From the cell containing the given text, extract its center point as [X, Y] coordinate. 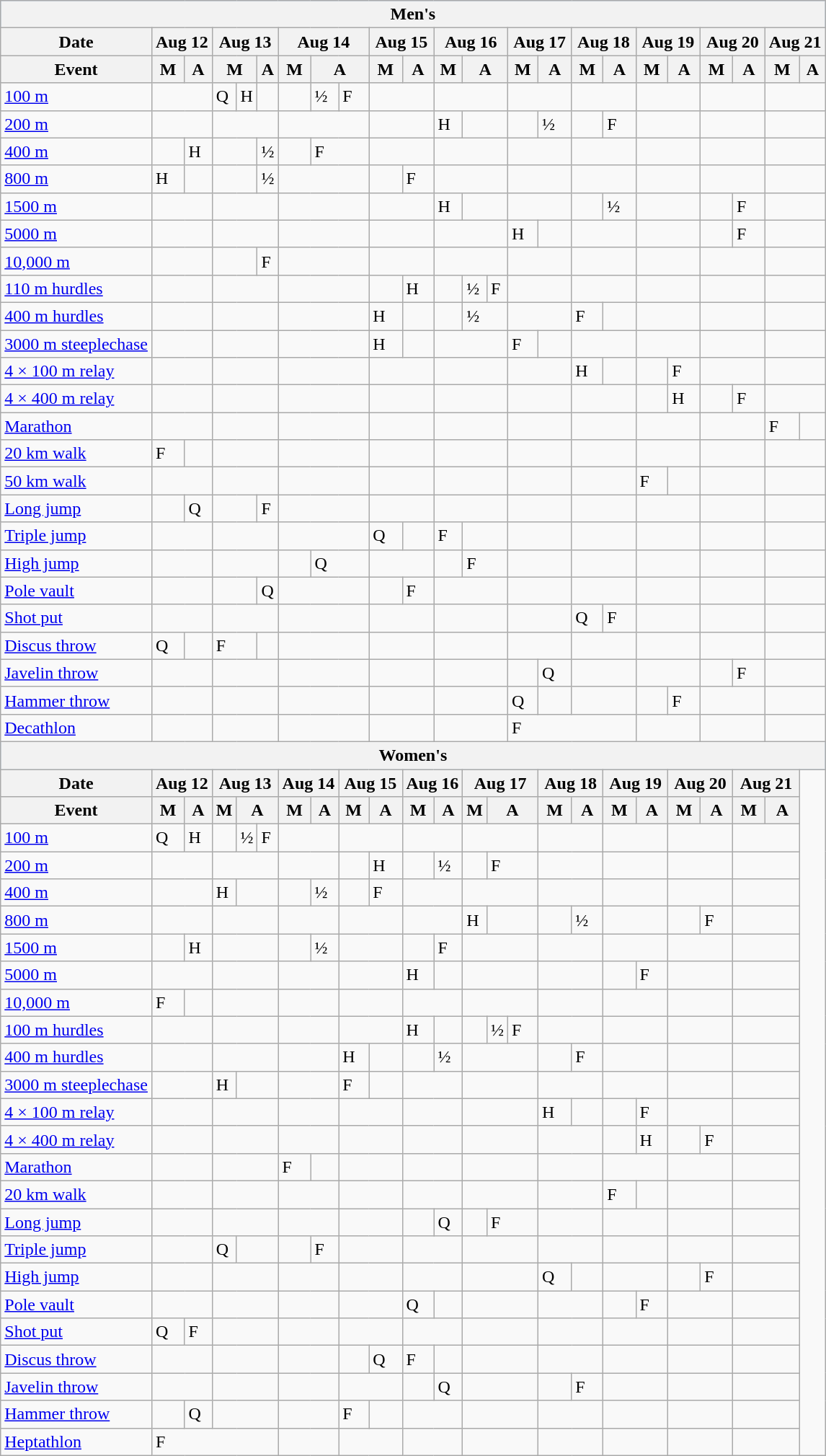
110 m hurdles [76, 288]
Decathlon [76, 728]
Heptathlon [76, 1442]
100 m hurdles [76, 1030]
Men's [413, 14]
Women's [413, 755]
50 km walk [76, 481]
